From the cell containing the given text, extract its center point as [X, Y] coordinate. 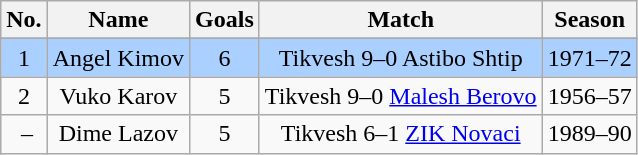
1956–57 [590, 96]
6 [225, 58]
No. [24, 20]
Tikvesh 9–0 Astibo Shtip [400, 58]
2 [24, 96]
Goals [225, 20]
Season [590, 20]
1989–90 [590, 134]
Match [400, 20]
Tikvesh 9–0 Malesh Berovo [400, 96]
Tikvesh 6–1 ZIK Novaci [400, 134]
Dime Lazov [118, 134]
– [24, 134]
1 [24, 58]
1971–72 [590, 58]
Angel Kimov [118, 58]
Name [118, 20]
Vuko Karov [118, 96]
